Scan for the cell matching the given text and deliver its [X, Y] coordinate at center. 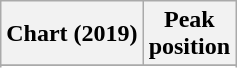
Chart (2019) [72, 34]
Peakposition [189, 34]
